Locate the cell with the specified text and output its [x, y] center coordinate. 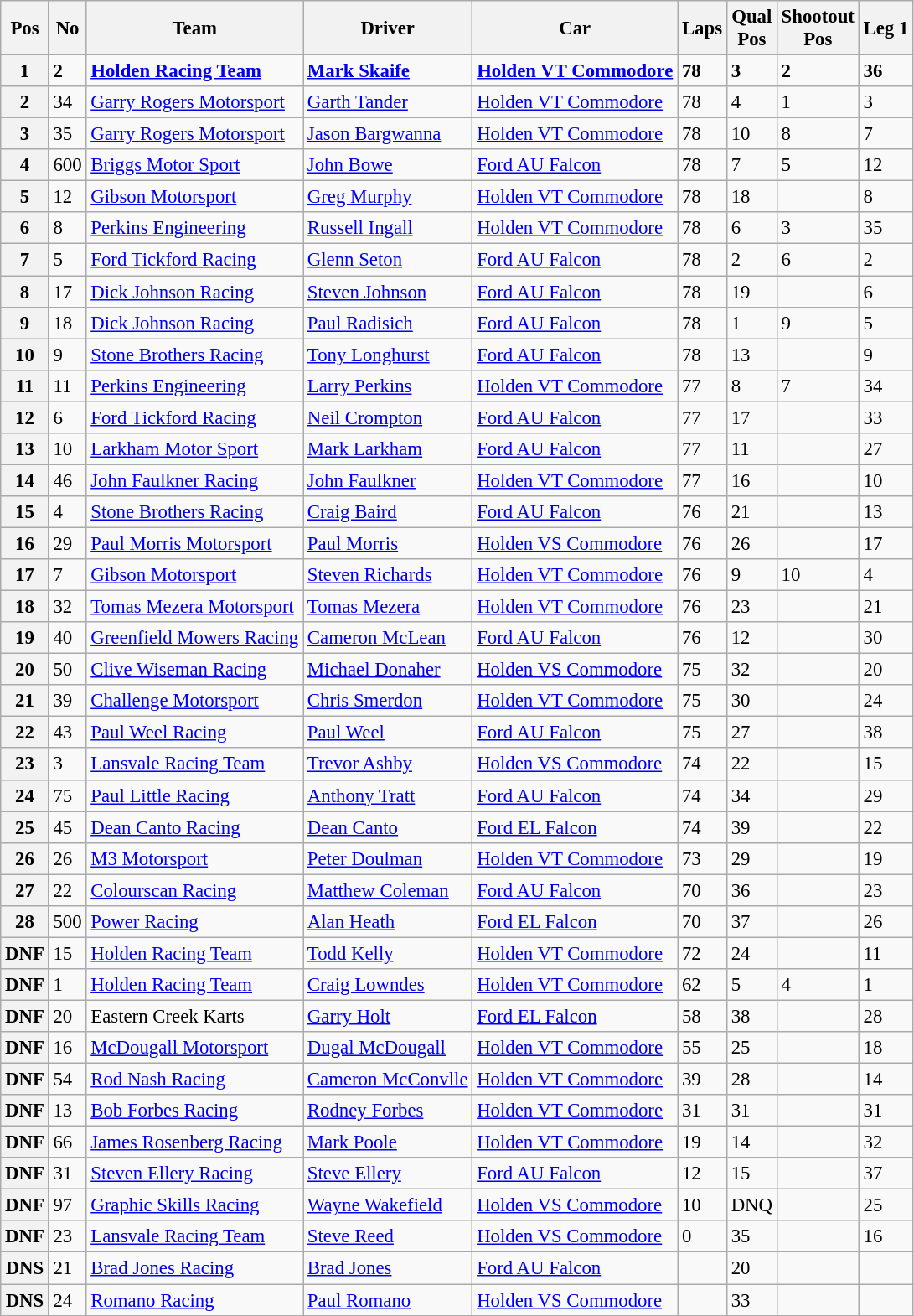
54 [67, 1080]
Car [575, 28]
Brad Jones [388, 1268]
McDougall Motorsport [194, 1048]
500 [67, 922]
66 [67, 1142]
Power Racing [194, 922]
Steven Ellery Racing [194, 1174]
Larkham Motor Sport [194, 449]
Tomas Mezera Motorsport [194, 607]
Paul Morris Motorsport [194, 543]
Brad Jones Racing [194, 1268]
Trevor Ashby [388, 764]
Craig Lowndes [388, 985]
Glenn Seton [388, 260]
Paul Little Racing [194, 795]
Steve Ellery [388, 1174]
Dean Canto Racing [194, 827]
Greg Murphy [388, 197]
Briggs Motor Sport [194, 165]
46 [67, 480]
M3 Motorsport [194, 858]
James Rosenberg Racing [194, 1142]
Peter Doulman [388, 858]
John Bowe [388, 165]
Paul Romano [388, 1300]
Tony Longhurst [388, 355]
Challenge Motorsport [194, 701]
Pos [25, 28]
ShootoutPos [818, 28]
Mark Poole [388, 1142]
600 [67, 165]
DNQ [751, 1205]
Russell Ingall [388, 229]
Mark Skaife [388, 71]
Greenfield Mowers Racing [194, 638]
Paul Weel Racing [194, 733]
Alan Heath [388, 922]
Paul Weel [388, 733]
50 [67, 670]
Craig Baird [388, 512]
58 [702, 1016]
Tomas Mezera [388, 607]
John Faulkner [388, 480]
Bob Forbes Racing [194, 1111]
55 [702, 1048]
Neil Crompton [388, 417]
62 [702, 985]
Wayne Wakefield [388, 1205]
Rod Nash Racing [194, 1080]
Leg 1 [886, 28]
Mark Larkham [388, 449]
Dugal McDougall [388, 1048]
Matthew Coleman [388, 890]
Garry Holt [388, 1016]
Anthony Tratt [388, 795]
45 [67, 827]
97 [67, 1205]
0 [702, 1236]
40 [67, 638]
Rodney Forbes [388, 1111]
Steve Reed [388, 1236]
43 [67, 733]
Dean Canto [388, 827]
Cameron McLean [388, 638]
Cameron McConvlle [388, 1080]
Jason Bargwanna [388, 134]
Steven Johnson [388, 292]
72 [702, 953]
Larry Perkins [388, 386]
Romano Racing [194, 1300]
Team [194, 28]
Chris Smerdon [388, 701]
Paul Morris [388, 543]
Colourscan Racing [194, 890]
John Faulkner Racing [194, 480]
Paul Radisich [388, 323]
Steven Richards [388, 575]
Todd Kelly [388, 953]
Laps [702, 28]
Garth Tander [388, 102]
QualPos [751, 28]
73 [702, 858]
Eastern Creek Karts [194, 1016]
Graphic Skills Racing [194, 1205]
Michael Donaher [388, 670]
No [67, 28]
Clive Wiseman Racing [194, 670]
Driver [388, 28]
